Extract the (x, y) coordinate from the center of the cell holding the provided text.  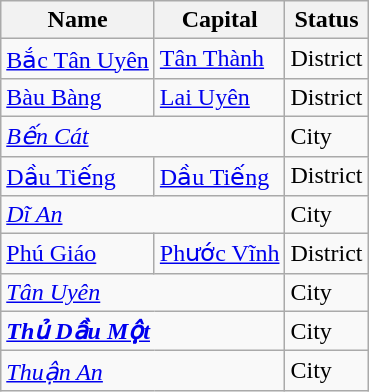
Status (326, 20)
Thuận An (143, 371)
Phước Vĩnh (220, 254)
Phú Giáo (78, 254)
Thủ Dầu Một (143, 331)
Capital (220, 20)
Lai Uyên (220, 97)
Name (78, 20)
Bàu Bàng (78, 97)
Tân Thành (220, 59)
Dĩ An (143, 215)
Bắc Tân Uyên (78, 59)
Tân Uyên (143, 292)
Bến Cát (143, 136)
